Search for the cell housing the specified text and yield its (x, y) center coordinate. 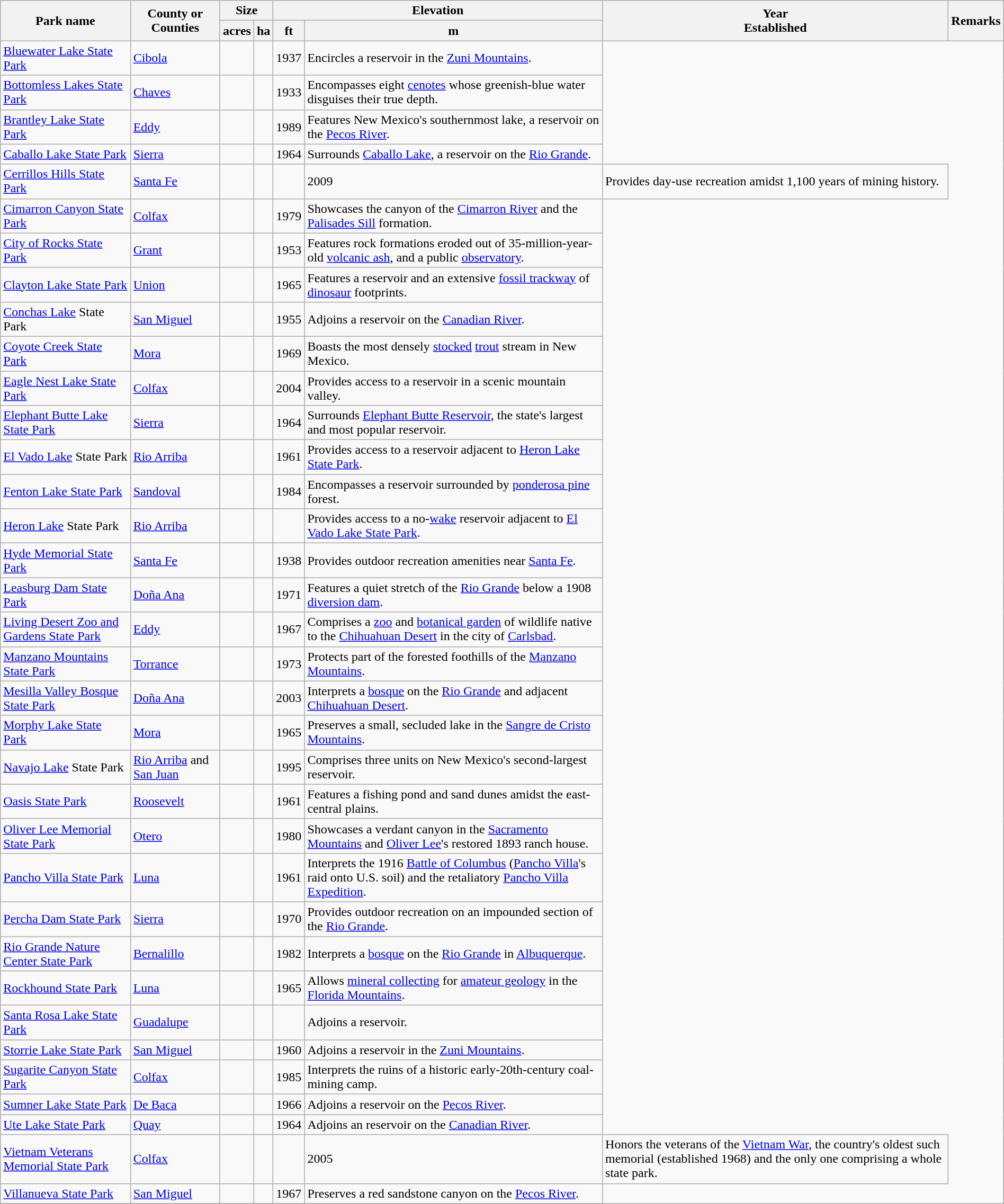
Encircles a reservoir in the Zuni Mountains. (453, 58)
Heron Lake State Park (66, 526)
Comprises a zoo and botanical garden of wildlife native to the Chihuahuan Desert in the city of Carlsbad. (453, 629)
Remarks (976, 21)
Elevation (438, 11)
ha (263, 31)
Villanueva State Park (66, 1193)
Conchas Lake State Park (66, 319)
Showcases a verdant canyon in the Sacramento Mountains and Oliver Lee's restored 1893 ranch house. (453, 835)
Eagle Nest Lake State Park (66, 388)
Surrounds Caballo Lake, a reservoir on the Rio Grande. (453, 154)
Rio Arriba and San Juan (175, 767)
Honors the veterans of the Vietnam War, the country's oldest such memorial (established 1968) and the only one comprising a whole state park. (775, 1159)
1960 (289, 1050)
Provides access to a reservoir in a scenic mountain valley. (453, 388)
Preserves a red sandstone canyon on the Pecos River. (453, 1193)
1970 (289, 919)
Cimarron Canyon State Park (66, 216)
City of Rocks State Park (66, 250)
Leasburg Dam State Park (66, 595)
Protects part of the forested foothills of the Manzano Mountains. (453, 664)
Santa Rosa Lake State Park (66, 1023)
Cerrillos Hills State Park (66, 181)
1971 (289, 595)
Provides access to a reservoir adjacent to Heron Lake State Park. (453, 457)
Size (246, 11)
Bluewater Lake State Park (66, 58)
2003 (289, 698)
Mesilla Valley Bosque State Park (66, 698)
Oasis State Park (66, 802)
Ute Lake State Park (66, 1125)
Rockhound State Park (66, 988)
Preserves a small, secluded lake in the Sangre de Cristo Mountains. (453, 733)
Boasts the most densely stocked trout stream in New Mexico. (453, 354)
Union (175, 285)
Features rock formations eroded out of 35-million-year-old volcanic ash, and a public observatory. (453, 250)
Guadalupe (175, 1023)
ft (289, 31)
Clayton Lake State Park (66, 285)
Adjoins a reservoir in the Zuni Mountains. (453, 1050)
1933 (289, 92)
Fenton Lake State Park (66, 491)
Elephant Butte Lake State Park (66, 423)
2005 (453, 1159)
Brantley Lake State Park (66, 127)
Storrie Lake State Park (66, 1050)
Roosevelt (175, 802)
1966 (289, 1104)
Interprets the ruins of a historic early-20th-century coal-mining camp. (453, 1077)
Grant (175, 250)
Comprises three units on New Mexico's second-largest reservoir. (453, 767)
Quay (175, 1125)
YearEstablished (775, 21)
Sumner Lake State Park (66, 1104)
1985 (289, 1077)
1979 (289, 216)
Adjoins a reservoir on the Canadian River. (453, 319)
Showcases the canyon of the Cimarron River and the Palisades Sill formation. (453, 216)
1937 (289, 58)
1984 (289, 491)
1955 (289, 319)
Provides outdoor recreation on an impounded section of the Rio Grande. (453, 919)
Cibola (175, 58)
Manzano Mountains State Park (66, 664)
Bottomless Lakes State Park (66, 92)
De Baca (175, 1104)
1982 (289, 953)
Encompasses eight cenotes whose greenish-blue water disguises their true depth. (453, 92)
Park name (66, 21)
Sandoval (175, 491)
Surrounds Elephant Butte Reservoir, the state's largest and most popular reservoir. (453, 423)
Otero (175, 835)
1973 (289, 664)
Adjoins a reservoir. (453, 1023)
Hyde Memorial State Park (66, 560)
1995 (289, 767)
Coyote Creek State Park (66, 354)
Bernalillo (175, 953)
Chaves (175, 92)
County or Counties (175, 21)
2004 (289, 388)
Adjoins an reservoir on the Canadian River. (453, 1125)
Features a reservoir and an extensive fossil trackway of dinosaur footprints. (453, 285)
Interprets the 1916 Battle of Columbus (Pancho Villa's raid onto U.S. soil) and the retaliatory Pancho Villa Expedition. (453, 877)
1938 (289, 560)
Caballo Lake State Park (66, 154)
Features a fishing pond and sand dunes amidst the east-central plains. (453, 802)
Features New Mexico's southernmost lake, a reservoir on the Pecos River. (453, 127)
Vietnam Veterans Memorial State Park (66, 1159)
Features a quiet stretch of the Rio Grande below a 1908 diversion dam. (453, 595)
El Vado Lake State Park (66, 457)
Provides day-use recreation amidst 1,100 years of mining history. (775, 181)
Provides access to a no-wake reservoir adjacent to El Vado Lake State Park. (453, 526)
Sugarite Canyon State Park (66, 1077)
Living Desert Zoo and Gardens State Park (66, 629)
1969 (289, 354)
1953 (289, 250)
Provides outdoor recreation amenities near Santa Fe. (453, 560)
1980 (289, 835)
Rio Grande Nature Center State Park (66, 953)
Torrance (175, 664)
acres (237, 31)
2009 (453, 181)
Interprets a bosque on the Rio Grande and adjacent Chihuahuan Desert. (453, 698)
Allows mineral collecting for amateur geology in the Florida Mountains. (453, 988)
Percha Dam State Park (66, 919)
Morphy Lake State Park (66, 733)
Encompasses a reservoir surrounded by ponderosa pine forest. (453, 491)
Navajo Lake State Park (66, 767)
Interprets a bosque on the Rio Grande in Albuquerque. (453, 953)
Pancho Villa State Park (66, 877)
m (453, 31)
Adjoins a reservoir on the Pecos River. (453, 1104)
1989 (289, 127)
Oliver Lee Memorial State Park (66, 835)
